For the text-containing cell, return its midpoint in [X, Y] coordinate format. 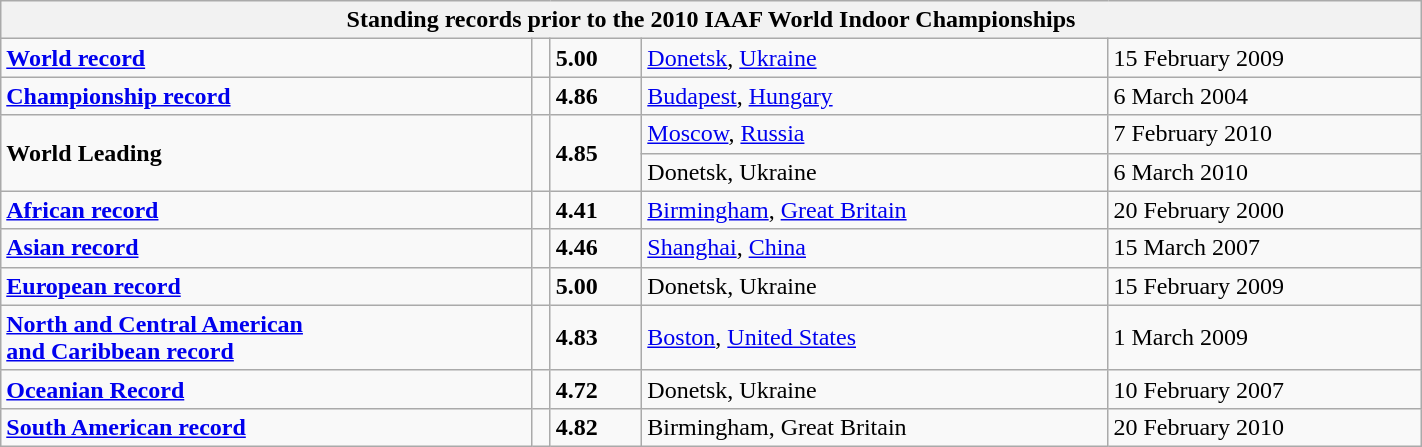
4.46 [596, 248]
4.41 [596, 210]
6 March 2010 [1264, 172]
10 February 2007 [1264, 389]
European record [266, 286]
4.83 [596, 338]
Oceanian Record [266, 389]
7 February 2010 [1264, 134]
20 February 2010 [1264, 427]
World record [266, 58]
4.86 [596, 96]
1 March 2009 [1264, 338]
South American record [266, 427]
Asian record [266, 248]
Championship record [266, 96]
6 March 2004 [1264, 96]
4.72 [596, 389]
Shanghai, China [875, 248]
African record [266, 210]
North and Central American and Caribbean record [266, 338]
Standing records prior to the 2010 IAAF World Indoor Championships [711, 20]
World Leading [266, 153]
Budapest, Hungary [875, 96]
4.85 [596, 153]
4.82 [596, 427]
Boston, United States [875, 338]
20 February 2000 [1264, 210]
15 March 2007 [1264, 248]
Moscow, Russia [875, 134]
